Determine the [x, y] coordinate at the center of the cell enclosing the given text.  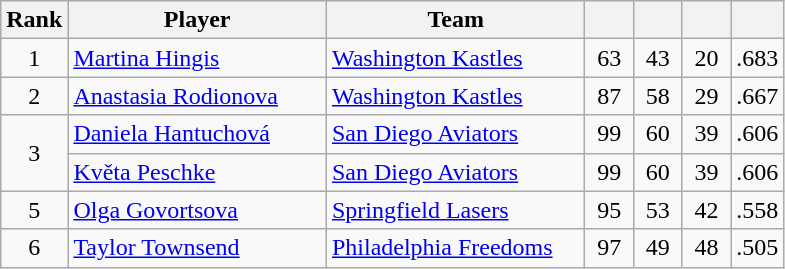
.667 [758, 96]
5 [34, 210]
29 [706, 96]
3 [34, 153]
87 [610, 96]
2 [34, 96]
.505 [758, 248]
.683 [758, 58]
Player [198, 20]
20 [706, 58]
Daniela Hantuchová [198, 134]
Rank [34, 20]
63 [610, 58]
Philadelphia Freedoms [456, 248]
1 [34, 58]
95 [610, 210]
49 [658, 248]
Martina Hingis [198, 58]
53 [658, 210]
.558 [758, 210]
Team [456, 20]
6 [34, 248]
43 [658, 58]
Olga Govortsova [198, 210]
Springfield Lasers [456, 210]
58 [658, 96]
Taylor Townsend [198, 248]
48 [706, 248]
Květa Peschke [198, 172]
Anastasia Rodionova [198, 96]
42 [706, 210]
97 [610, 248]
